Return (X, Y) of the center of cell containing provided text 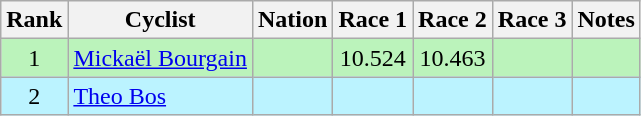
10.463 (453, 58)
Nation (292, 20)
Rank (34, 20)
Race 2 (453, 20)
Race 3 (532, 20)
Notes (606, 20)
Theo Bos (160, 96)
10.524 (373, 58)
2 (34, 96)
Race 1 (373, 20)
Mickaël Bourgain (160, 58)
1 (34, 58)
Cyclist (160, 20)
